Return the (X, Y) coordinate for the center point of the cell that contains the specified text.  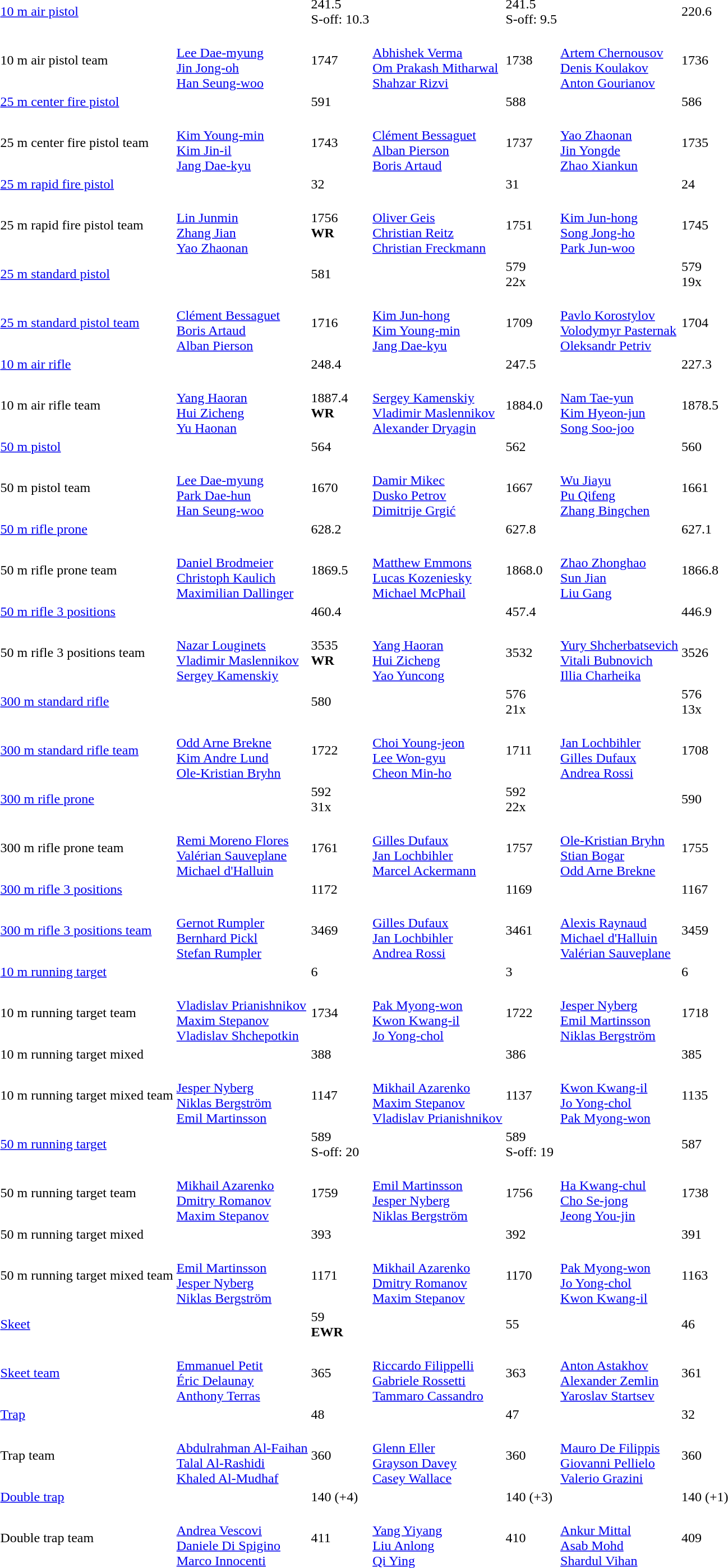
Jan LochbihlerGilles DufauxAndrea Rossi (619, 751)
Mikhail AzarenkoMaxim StepanovVladislav Prianishnikov (437, 1095)
Nam Tae-yunKim Hyeon-junSong Soo-joo (619, 405)
Riccardo FilippelliGabriele RossettiTammaro Cassandro (437, 1373)
57922x (532, 274)
1170 (532, 1276)
Yang HaoranHui ZichengYu Haonan (242, 405)
55 (532, 1324)
Matthew EmmonsLucas KozenieskyMichael McPhail (437, 570)
1171 (340, 1276)
460.4 (340, 611)
Lin JunminZhang JianYao Zhaonan (242, 226)
48 (340, 1414)
388 (340, 1054)
Pak Myong-wonKwon Kwang-ilJo Yong-chol (437, 1013)
Clément BessaguetBoris ArtaudAlban Pierson (242, 323)
Zhao ZhonghaoSun JianLiu Gang (619, 570)
1757 (532, 848)
1737 (532, 142)
1869.5 (340, 570)
3 (532, 972)
1711 (532, 751)
Odd Arne Brekne Kim Andre LundOle-Kristian Bryhn (242, 751)
1172 (340, 889)
140 (+4) (340, 1497)
Lee Dae-myungPark Dae-hunHan Seung-woo (242, 488)
Remi Moreno FloresValérian SauveplaneMichael d'Halluin (242, 848)
Jesper NybergEmil MartinssonNiklas Bergström (619, 1013)
392 (532, 1234)
Sergey KamenskiyVladimir MaslennikovAlexander Dryagin (437, 405)
Gilles DufauxJan LochbihlerMarcel Ackermann (437, 848)
1667 (532, 488)
Pavlo KorostylovVolodymyr PasternakOleksandr Petriv (619, 323)
457.4 (532, 611)
386 (532, 1054)
1716 (340, 323)
59222x (532, 799)
581 (340, 274)
562 (532, 447)
589 S-off: 20 (340, 1144)
1884.0 (532, 405)
3469 (340, 930)
31 (532, 184)
Pak Myong-wonJo Yong-cholKwon Kwang-il (619, 1276)
Oliver GeisChristian ReitzChristian Freckmann (437, 226)
Gernot RumplerBernhard PicklStefan Rumpler (242, 930)
Anton AstakhovAlexander ZemlinYaroslav Startsev (619, 1373)
363 (532, 1373)
1709 (532, 323)
628.2 (340, 529)
393 (340, 1234)
Kim Jun-hongSong Jong-hoPark Jun-woo (619, 226)
1738 (532, 61)
57621x (532, 701)
627.8 (532, 529)
Kim Young-minKim Jin-ilJang Dae-kyu (242, 142)
1887.4WR (340, 405)
Kim Jun-hongKim Young-minJang Dae-kyu (437, 323)
Artem ChernousovDenis KoulakovAnton Gourianov (619, 61)
Damir MikecDusko PetrovDimitrije Grgić (437, 488)
Ole-Kristian BryhnStian BogarOdd Arne Brekne (619, 848)
Jesper NybergNiklas BergströmEmil Martinsson (242, 1095)
Ha Kwang-chulCho Se-jongJeong You-jin (619, 1193)
Gilles DufauxJan LochbihlerAndrea Rossi (437, 930)
3461 (532, 930)
Lee Dae-myungJin Jong-ohHan Seung-woo (242, 61)
Vladislav PrianishnikovMaxim StepanovVladislav Shchepotkin (242, 1013)
59EWR (340, 1324)
564 (340, 447)
Abhishek VermaOm Prakash MitharwalShahzar Rizvi (437, 61)
1137 (532, 1095)
140 (+3) (532, 1497)
47 (532, 1414)
1747 (340, 61)
3532 (532, 653)
Nazar LouginetsVladimir MaslennikovSergey Kamenskiy (242, 653)
Yury ShcherbatsevichVitali BubnovichIllia Charheika (619, 653)
588 (532, 102)
1756WR (340, 226)
1169 (532, 889)
Alexis RaynaudMichael d'HalluinValérian Sauveplane (619, 930)
365 (340, 1373)
1147 (340, 1095)
589 S-off: 19 (532, 1144)
Glenn EllerGrayson DaveyCasey Wallace (437, 1455)
32 (340, 184)
1743 (340, 142)
Kwon Kwang-ilJo Yong-cholPak Myong-won (619, 1095)
580 (340, 701)
1734 (340, 1013)
Daniel BrodmeierChristoph KaulichMaximilian Dallinger (242, 570)
1751 (532, 226)
59231x (340, 799)
3535WR (340, 653)
248.4 (340, 364)
Abdulrahman Al-FaihanTalal Al-RashidiKhaled Al-Mudhaf (242, 1455)
1868.0 (532, 570)
247.5 (532, 364)
Clément BessaguetAlban PiersonBoris Artaud (437, 142)
Yang HaoranHui ZichengYao Yuncong (437, 653)
591 (340, 102)
Yao ZhaonanJin YongdeZhao Xiankun (619, 142)
1670 (340, 488)
Choi Young-jeon Lee Won-gyuCheon Min-ho (437, 751)
1759 (340, 1193)
6 (340, 972)
Wu JiayuPu QifengZhang Bingchen (619, 488)
1761 (340, 848)
Mauro De FilippisGiovanni PellieloValerio Grazini (619, 1455)
1756 (532, 1193)
Emmanuel PetitÉric DelaunayAnthony Terras (242, 1373)
